Provide the [X, Y] coordinate of the cell's center where the given text is located.  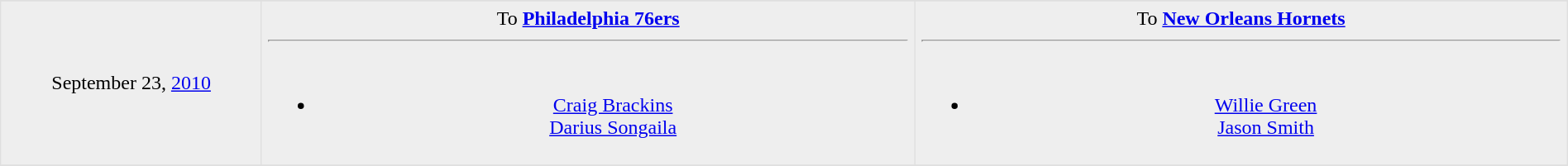
To Philadelphia 76ers Craig Brackins Darius Songaila [587, 83]
To New Orleans Hornets Willie Green Jason Smith [1241, 83]
September 23, 2010 [131, 83]
